Return [X, Y] of the center of cell containing provided text 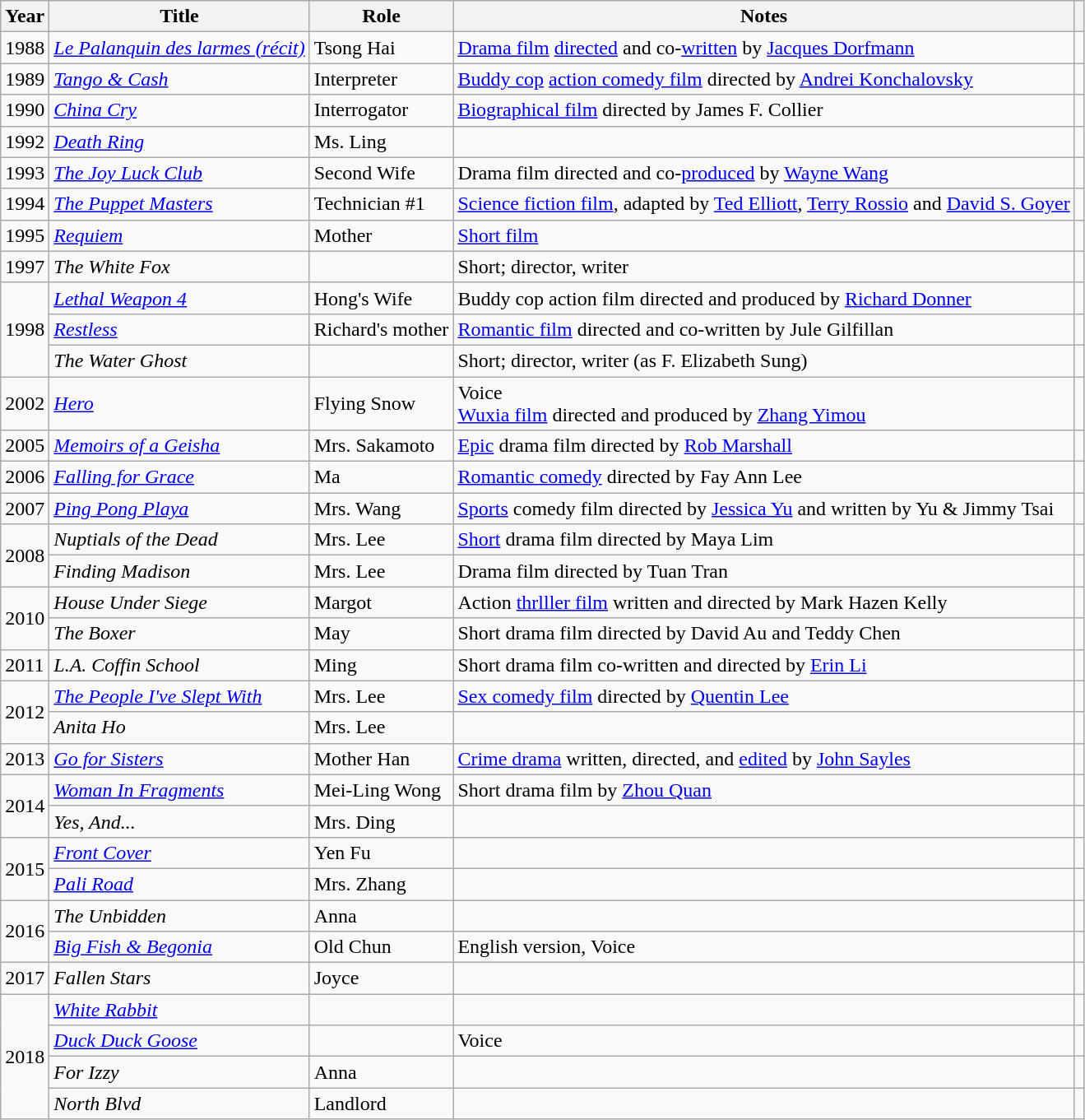
Ming [382, 665]
Notes [763, 16]
Title [179, 16]
The Unbidden [179, 916]
Hero [179, 403]
The Puppet Masters [179, 204]
The Water Ghost [179, 360]
Yen Fu [382, 853]
Buddy cop action comedy film directed by Andrei Konchalovsky [763, 79]
Tango & Cash [179, 79]
Interrogator [382, 110]
Mrs. Sakamoto [382, 446]
Margot [382, 602]
2005 [25, 446]
North Blvd [179, 1104]
Go for Sisters [179, 759]
2008 [25, 555]
The People I've Slept With [179, 696]
1995 [25, 235]
China Cry [179, 110]
Second Wife [382, 173]
Short; director, writer (as F. Elizabeth Sung) [763, 360]
Woman In Fragments [179, 790]
The White Fox [179, 267]
2018 [25, 1057]
The Joy Luck Club [179, 173]
Biographical film directed by James F. Collier [763, 110]
1993 [25, 173]
Drama film directed by Tuan Tran [763, 571]
Mrs. Ding [382, 821]
L.A. Coffin School [179, 665]
Landlord [382, 1104]
Mrs. Wang [382, 509]
1990 [25, 110]
2006 [25, 477]
Interpreter [382, 79]
Romantic film directed and co-written by Jule Gilfillan [763, 329]
2017 [25, 978]
Yes, And... [179, 821]
Mother [382, 235]
1992 [25, 142]
Drama film directed and co-written by Jacques Dorfmann [763, 48]
The Boxer [179, 634]
2002 [25, 403]
1988 [25, 48]
Mei-Ling Wong [382, 790]
Richard's mother [382, 329]
Memoirs of a Geisha [179, 446]
Drama film directed and co-produced by Wayne Wang [763, 173]
Crime drama written, directed, and edited by John Sayles [763, 759]
Lethal Weapon 4 [179, 298]
2011 [25, 665]
Big Fish & Begonia [179, 947]
Short; director, writer [763, 267]
Action thrlller film written and directed by Mark Hazen Kelly [763, 602]
Duck Duck Goose [179, 1041]
Hong's Wife [382, 298]
Requiem [179, 235]
2010 [25, 618]
Year [25, 16]
Short drama film directed by David Au and Teddy Chen [763, 634]
2012 [25, 712]
Old Chun [382, 947]
VoiceWuxia film directed and produced by Zhang Yimou [763, 403]
Mrs. Zhang [382, 884]
Falling for Grace [179, 477]
2007 [25, 509]
May [382, 634]
Epic drama film directed by Rob Marshall [763, 446]
House Under Siege [179, 602]
Restless [179, 329]
Short drama film co-written and directed by Erin Li [763, 665]
2016 [25, 932]
Sex comedy film directed by Quentin Lee [763, 696]
Short film [763, 235]
1997 [25, 267]
Sports comedy film directed by Jessica Yu and written by Yu & Jimmy Tsai [763, 509]
1989 [25, 79]
Ma [382, 477]
2015 [25, 868]
For Izzy [179, 1072]
Romantic comedy directed by Fay Ann Lee [763, 477]
Ping Pong Playa [179, 509]
Fallen Stars [179, 978]
Joyce [382, 978]
Finding Madison [179, 571]
Death Ring [179, 142]
2013 [25, 759]
English version, Voice [763, 947]
Anita Ho [179, 727]
Mother Han [382, 759]
Flying Snow [382, 403]
Short drama film directed by Maya Lim [763, 540]
Nuptials of the Dead [179, 540]
Role [382, 16]
Front Cover [179, 853]
Technician #1 [382, 204]
Pali Road [179, 884]
White Rabbit [179, 1010]
Science fiction film, adapted by Ted Elliott, Terry Rossio and David S. Goyer [763, 204]
Short drama film by Zhou Quan [763, 790]
1998 [25, 329]
Le Palanquin des larmes (récit) [179, 48]
Buddy cop action film directed and produced by Richard Donner [763, 298]
2014 [25, 806]
1994 [25, 204]
Tsong Hai [382, 48]
Voice [763, 1041]
Ms. Ling [382, 142]
